Pinpoint the cell where the given text exists, returning its [x, y] midpoint coordinate. 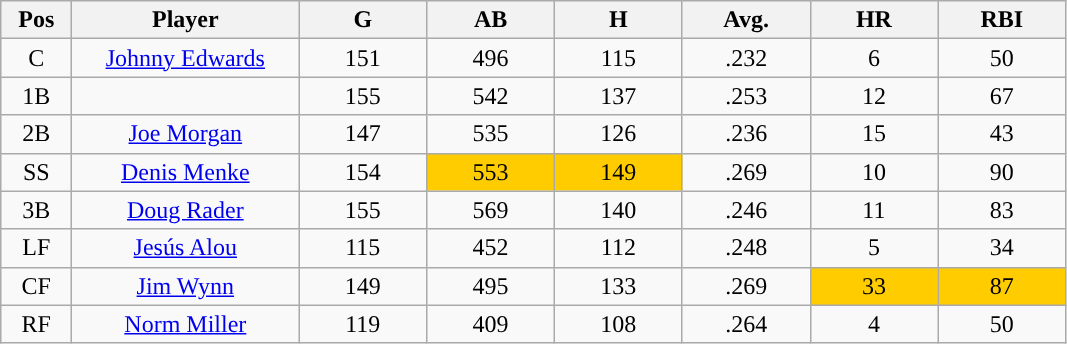
553 [491, 172]
137 [618, 96]
12 [874, 96]
112 [618, 248]
119 [363, 324]
RF [36, 324]
1B [36, 96]
Norm Miller [186, 324]
G [363, 20]
10 [874, 172]
83 [1002, 210]
Avg. [746, 20]
Johnny Edwards [186, 58]
C [36, 58]
2B [36, 134]
.264 [746, 324]
147 [363, 134]
6 [874, 58]
542 [491, 96]
.253 [746, 96]
495 [491, 286]
4 [874, 324]
126 [618, 134]
.232 [746, 58]
LF [36, 248]
452 [491, 248]
HR [874, 20]
Jim Wynn [186, 286]
Player [186, 20]
RBI [1002, 20]
5 [874, 248]
154 [363, 172]
.236 [746, 134]
34 [1002, 248]
Denis Menke [186, 172]
133 [618, 286]
67 [1002, 96]
.248 [746, 248]
SS [36, 172]
CF [36, 286]
108 [618, 324]
535 [491, 134]
33 [874, 286]
Joe Morgan [186, 134]
15 [874, 134]
151 [363, 58]
409 [491, 324]
90 [1002, 172]
140 [618, 210]
AB [491, 20]
3B [36, 210]
43 [1002, 134]
.246 [746, 210]
Pos [36, 20]
H [618, 20]
11 [874, 210]
Jesús Alou [186, 248]
Doug Rader [186, 210]
87 [1002, 286]
496 [491, 58]
569 [491, 210]
